Return the [X, Y] coordinate for the center point of the cell that contains the specified text.  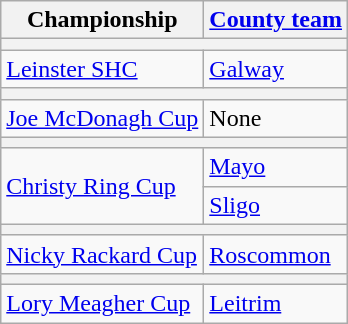
Sligo [276, 205]
Leinster SHC [102, 69]
Championship [102, 20]
Christy Ring Cup [102, 186]
County team [276, 20]
Nicky Rackard Cup [102, 254]
Joe McDonagh Cup [102, 118]
Galway [276, 69]
Mayo [276, 167]
Leitrim [276, 303]
None [276, 118]
Roscommon [276, 254]
Lory Meagher Cup [102, 303]
